Detect which cell encompasses the target text, then output its [x, y] center coordinate. 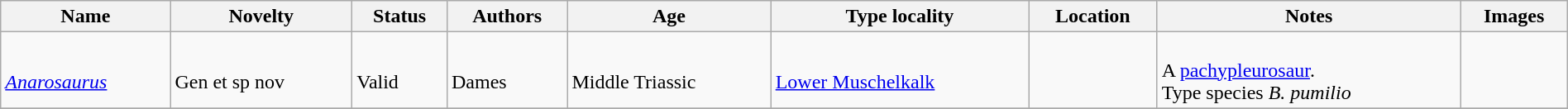
Notes [1308, 17]
Location [1093, 17]
A pachypleurosaur. Type species B. pumilio [1308, 70]
Dames [506, 70]
Images [1513, 17]
Type locality [900, 17]
Status [400, 17]
Novelty [261, 17]
Valid [400, 70]
Age [669, 17]
Middle Triassic [669, 70]
Lower Muschelkalk [900, 70]
Gen et sp nov [261, 70]
Authors [506, 17]
Name [86, 17]
Anarosaurus [86, 70]
